Output the (x, y) coordinate of the center of the cell containing the given text.  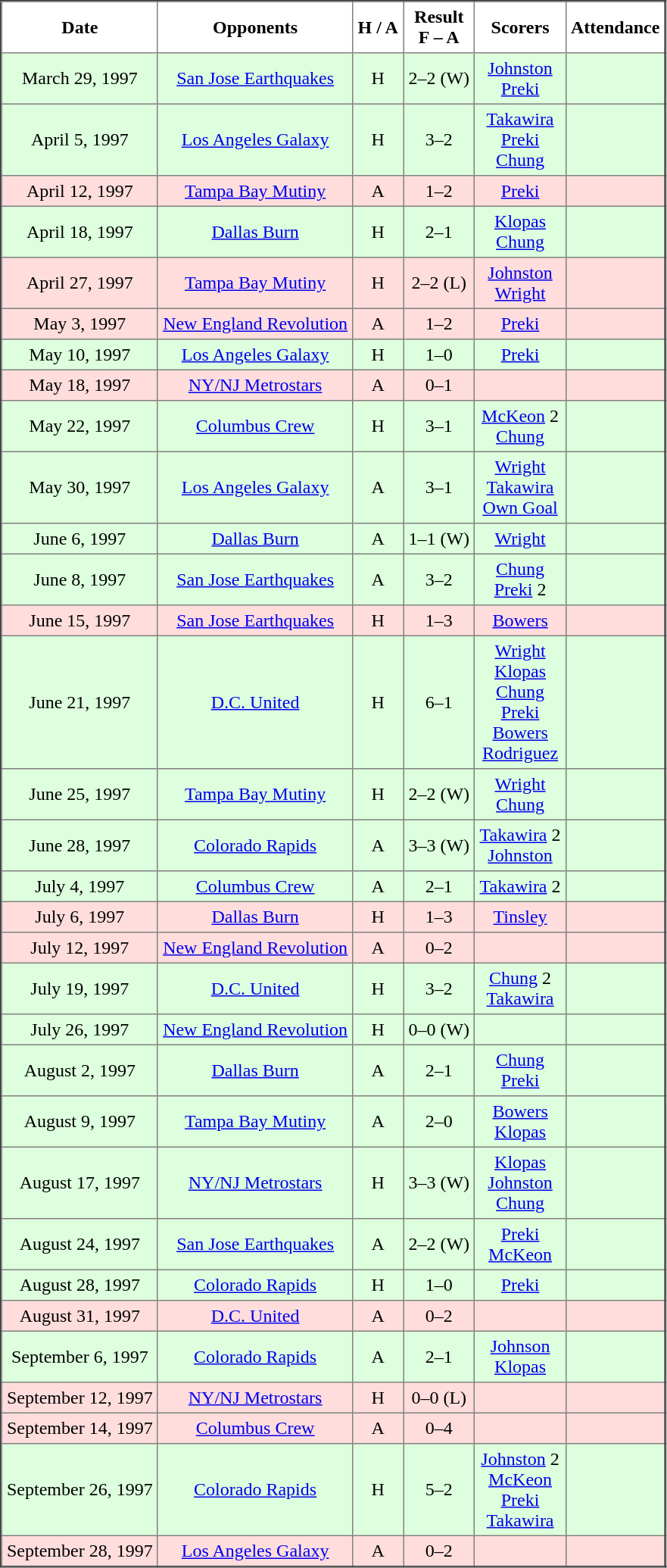
Chung Preki 2 (520, 579)
Takawira 2 (520, 886)
May 10, 1997 (80, 355)
Opponents (254, 27)
July 26, 1997 (80, 1029)
June 15, 1997 (80, 620)
Takawira Preki Chung (520, 139)
Johnson Klopas (520, 1357)
ResultF – A (439, 27)
August 28, 1997 (80, 1285)
August 24, 1997 (80, 1245)
April 12, 1997 (80, 191)
Bowers (520, 620)
May 3, 1997 (80, 323)
Attendance (616, 27)
April 27, 1997 (80, 283)
McKeon 2 Chung (520, 426)
September 26, 1997 (80, 1490)
March 29, 1997 (80, 79)
Johnston 2 McKeon Preki Takawira (520, 1490)
June 6, 1997 (80, 539)
June 21, 1997 (80, 702)
2–2 (L) (439, 283)
Johnston Wright (520, 283)
6–1 (439, 702)
5–2 (439, 1490)
September 28, 1997 (80, 1551)
July 6, 1997 (80, 917)
Chung Preki (520, 1070)
Johnston Preki (520, 79)
June 25, 1997 (80, 795)
0–0 (L) (439, 1398)
Tinsley (520, 917)
April 18, 1997 (80, 232)
0–4 (439, 1428)
May 18, 1997 (80, 385)
H / A (379, 27)
April 5, 1997 (80, 139)
0–1 (439, 385)
July 4, 1997 (80, 886)
Wright Takawira Own Goal (520, 487)
September 12, 1997 (80, 1398)
Wright Klopas Chung Preki Bowers Rodriguez (520, 702)
June 28, 1997 (80, 845)
Date (80, 27)
Takawira 2 Johnston (520, 845)
2–0 (439, 1122)
Wright Chung (520, 795)
Klopas Johnston Chung (520, 1182)
June 8, 1997 (80, 579)
0–0 (W) (439, 1029)
August 31, 1997 (80, 1316)
1–1 (W) (439, 539)
Chung 2 Takawira (520, 989)
Preki McKeon (520, 1245)
July 12, 1997 (80, 948)
May 30, 1997 (80, 487)
August 2, 1997 (80, 1070)
Scorers (520, 27)
Klopas Chung (520, 232)
Bowers Klopas (520, 1122)
September 6, 1997 (80, 1357)
September 14, 1997 (80, 1428)
August 9, 1997 (80, 1122)
Wright (520, 539)
May 22, 1997 (80, 426)
July 19, 1997 (80, 989)
August 17, 1997 (80, 1182)
